Return (X, Y) of the center of cell containing provided text 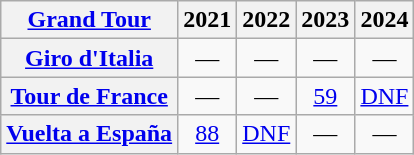
Tour de France (90, 96)
Giro d'Italia (90, 58)
Grand Tour (90, 20)
2024 (384, 20)
2022 (266, 20)
Vuelta a España (90, 134)
59 (326, 96)
2021 (208, 20)
88 (208, 134)
2023 (326, 20)
